Output the (x, y) coordinate of the center of the cell containing the given text.  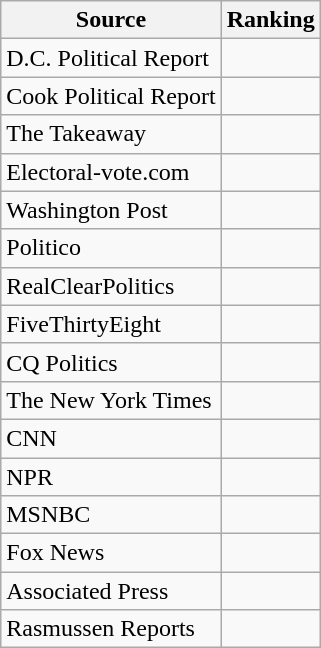
Politico (111, 248)
The Takeaway (111, 134)
Associated Press (111, 591)
Ranking (270, 20)
Cook Political Report (111, 96)
MSNBC (111, 515)
RealClearPolitics (111, 286)
Washington Post (111, 210)
Source (111, 20)
CNN (111, 438)
Electoral-vote.com (111, 172)
NPR (111, 477)
D.C. Political Report (111, 58)
The New York Times (111, 400)
Fox News (111, 553)
Rasmussen Reports (111, 629)
FiveThirtyEight (111, 324)
CQ Politics (111, 362)
